Locate the cell with the specified text and output its [x, y] center coordinate. 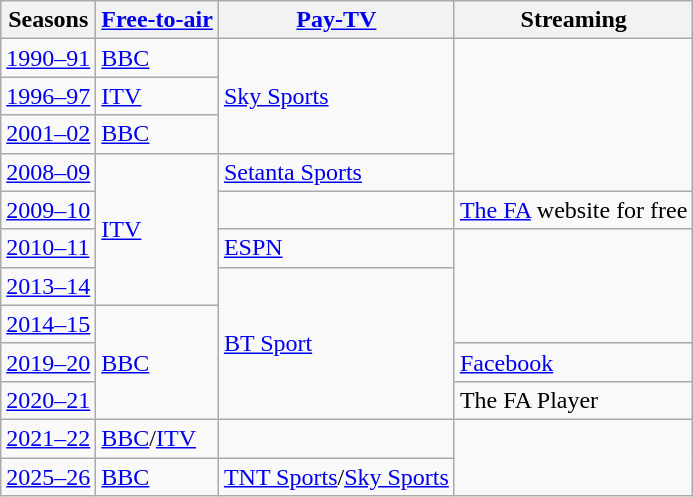
2009–10 [48, 210]
2014–15 [48, 324]
Sky Sports [336, 96]
Setanta Sports [336, 172]
2013–14 [48, 286]
2010–11 [48, 248]
2020–21 [48, 400]
Pay-TV [336, 20]
2001–02 [48, 134]
2008–09 [48, 172]
The FA Player [574, 400]
TNT Sports/Sky Sports [336, 477]
Seasons [48, 20]
Streaming [574, 20]
2021–22 [48, 438]
Free-to-air [158, 20]
1996–97 [48, 96]
Facebook [574, 362]
The FA website for free [574, 210]
2025–26 [48, 477]
1990–91 [48, 58]
ESPN [336, 248]
BBC/ITV [158, 438]
BT Sport [336, 343]
2019–20 [48, 362]
